Pinpoint the cell where the given text exists, returning its [x, y] midpoint coordinate. 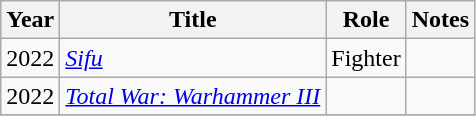
Total War: Warhammer III [193, 96]
Title [193, 20]
Sifu [193, 58]
Notes [440, 20]
Year [30, 20]
Fighter [366, 58]
Role [366, 20]
